Return (x, y) of the center of cell containing provided text 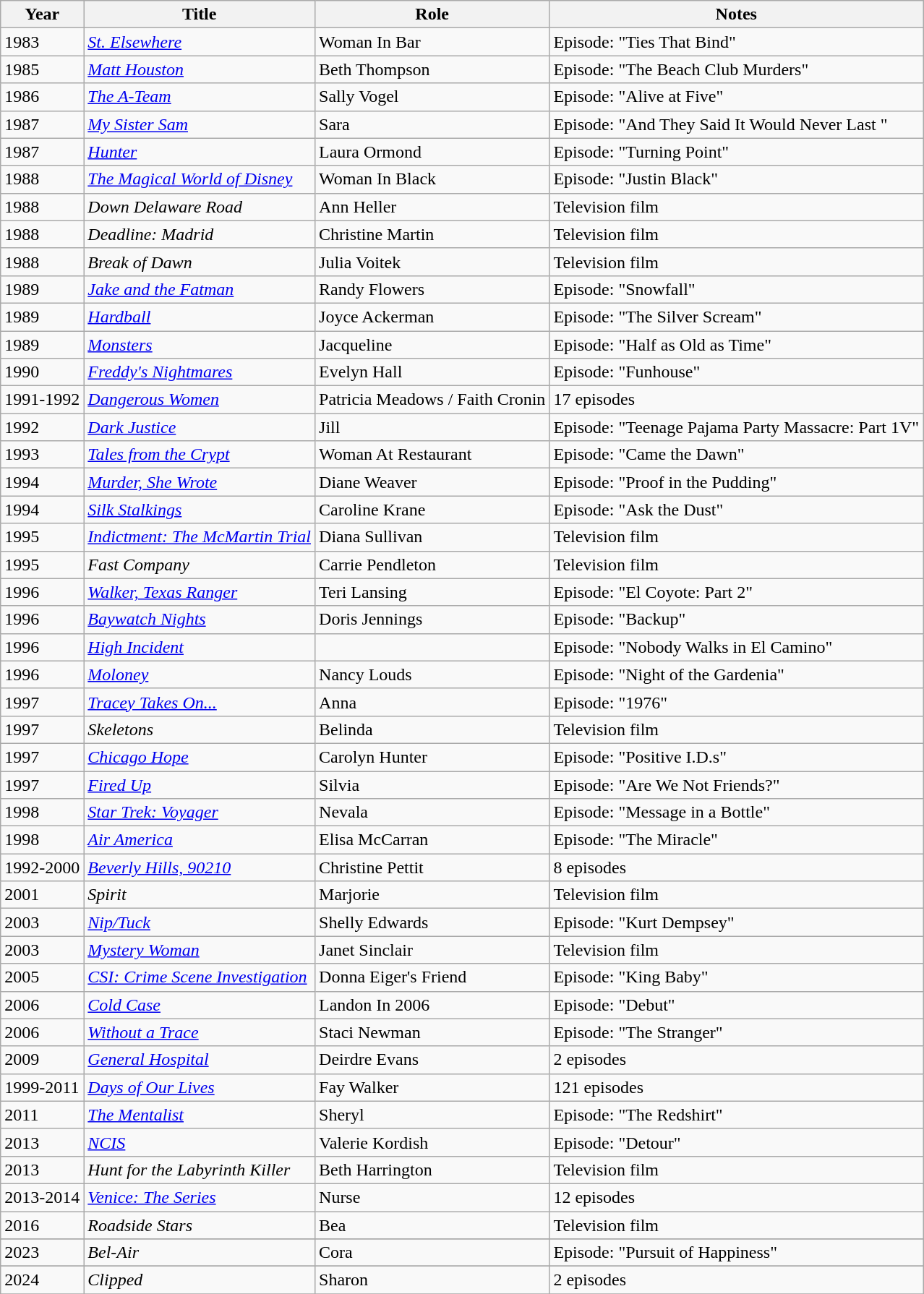
Episode: "And They Said It Would Never Last " (736, 124)
Episode: "Proof in the Pudding" (736, 482)
Bea (432, 1225)
17 episodes (736, 400)
CSI: Crime Scene Investigation (200, 977)
Woman At Restaurant (432, 455)
Cora (432, 1253)
1999-2011 (42, 1087)
Marjorie (432, 895)
Staci Newman (432, 1032)
Jill (432, 427)
Down Delaware Road (200, 207)
Star Trek: Voyager (200, 813)
Laura Ormond (432, 152)
Fay Walker (432, 1087)
Hardball (200, 317)
Woman In Bar (432, 42)
High Incident (200, 647)
2001 (42, 895)
Notes (736, 14)
Cold Case (200, 1005)
Tales from the Crypt (200, 455)
1983 (42, 42)
Episode: "Message in a Bottle" (736, 813)
Episode: "Backup" (736, 620)
Diana Sullivan (432, 537)
1985 (42, 69)
Title (200, 14)
Clipped (200, 1280)
Without a Trace (200, 1032)
Julia Voitek (432, 262)
Joyce Ackerman (432, 317)
Air America (200, 840)
Role (432, 14)
Episode: "Funhouse" (736, 372)
Jacqueline (432, 345)
Evelyn Hall (432, 372)
2016 (42, 1225)
Silk Stalkings (200, 510)
Freddy's Nightmares (200, 372)
Patricia Meadows / Faith Cronin (432, 400)
Skeletons (200, 729)
Episode: "The Beach Club Murders" (736, 69)
My Sister Sam (200, 124)
Carrie Pendleton (432, 565)
Episode: "Positive I.D.s" (736, 757)
Sheryl (432, 1115)
12 episodes (736, 1197)
Matt Houston (200, 69)
Dangerous Women (200, 400)
1986 (42, 97)
Fired Up (200, 784)
1990 (42, 372)
Randy Flowers (432, 289)
Shelly Edwards (432, 922)
Nurse (432, 1197)
Episode: "The Silver Scream" (736, 317)
1992-2000 (42, 867)
Landon In 2006 (432, 1005)
Deadline: Madrid (200, 234)
The Magical World of Disney (200, 179)
Break of Dawn (200, 262)
Venice: The Series (200, 1197)
Baywatch Nights (200, 620)
Sally Vogel (432, 97)
Episode: "Came the Dawn" (736, 455)
Woman In Black (432, 179)
Episode: "The Stranger" (736, 1032)
2009 (42, 1060)
Janet Sinclair (432, 950)
Episode: "Kurt Dempsey" (736, 922)
Monsters (200, 345)
Jake and the Fatman (200, 289)
Nancy Louds (432, 674)
The Mentalist (200, 1115)
8 episodes (736, 867)
Episode: "Ties That Bind" (736, 42)
Episode: "1976" (736, 702)
Episode: "The Redshirt" (736, 1115)
General Hospital (200, 1060)
Christine Martin (432, 234)
Episode: "Alive at Five" (736, 97)
Episode: "Debut" (736, 1005)
Episode: "Night of the Gardenia" (736, 674)
The A-Team (200, 97)
Sara (432, 124)
Roadside Stars (200, 1225)
1993 (42, 455)
Beth Harrington (432, 1170)
2024 (42, 1280)
Christine Pettit (432, 867)
Episode: "Ask the Dust" (736, 510)
Ann Heller (432, 207)
2005 (42, 977)
Hunt for the Labyrinth Killer (200, 1170)
Doris Jennings (432, 620)
Episode: "The Miracle" (736, 840)
Walker, Texas Ranger (200, 592)
Teri Lansing (432, 592)
Episode: "Justin Black" (736, 179)
Hunter (200, 152)
Nip/Tuck (200, 922)
Dark Justice (200, 427)
Episode: "Snowfall" (736, 289)
Bel-Air (200, 1253)
Carolyn Hunter (432, 757)
2011 (42, 1115)
Valerie Kordish (432, 1142)
Elisa McCarran (432, 840)
NCIS (200, 1142)
Donna Eiger's Friend (432, 977)
Diane Weaver (432, 482)
Tracey Takes On... (200, 702)
Chicago Hope (200, 757)
Beth Thompson (432, 69)
Spirit (200, 895)
1992 (42, 427)
Year (42, 14)
Episode: "Turning Point" (736, 152)
2023 (42, 1253)
Deirdre Evans (432, 1060)
Episode: "Teenage Pajama Party Massacre: Part 1V" (736, 427)
Episode: "Half as Old as Time" (736, 345)
Episode: "El Coyote: Part 2" (736, 592)
Anna (432, 702)
Belinda (432, 729)
Episode: "Nobody Walks in El Camino" (736, 647)
121 episodes (736, 1087)
Mystery Woman (200, 950)
Beverly Hills, 90210 (200, 867)
Episode: "King Baby" (736, 977)
Sharon (432, 1280)
Indictment: The McMartin Trial (200, 537)
Caroline Krane (432, 510)
Silvia (432, 784)
Nevala (432, 813)
Murder, She Wrote (200, 482)
Fast Company (200, 565)
2013-2014 (42, 1197)
Moloney (200, 674)
Days of Our Lives (200, 1087)
Episode: "Are We Not Friends?" (736, 784)
Episode: "Detour" (736, 1142)
Episode: "Pursuit of Happiness" (736, 1253)
1991-1992 (42, 400)
St. Elsewhere (200, 42)
